Pinpoint the cell where the given text exists, returning its [x, y] midpoint coordinate. 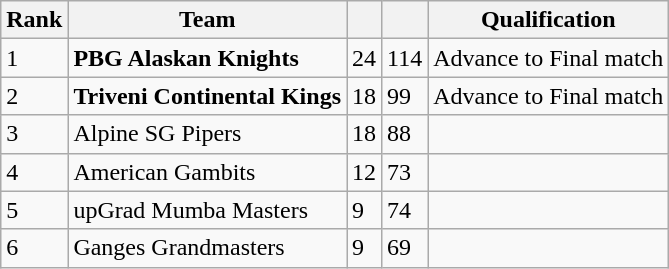
1 [34, 58]
Ganges Grandmasters [208, 248]
114 [405, 58]
Qualification [548, 20]
69 [405, 248]
5 [34, 210]
3 [34, 134]
12 [364, 172]
74 [405, 210]
Rank [34, 20]
American Gambits [208, 172]
upGrad Mumba Masters [208, 210]
Alpine SG Pipers [208, 134]
Triveni Continental Kings [208, 96]
6 [34, 248]
99 [405, 96]
2 [34, 96]
Team [208, 20]
24 [364, 58]
4 [34, 172]
PBG Alaskan Knights [208, 58]
73 [405, 172]
88 [405, 134]
